Locate the cell with the specified text and output its (X, Y) center coordinate. 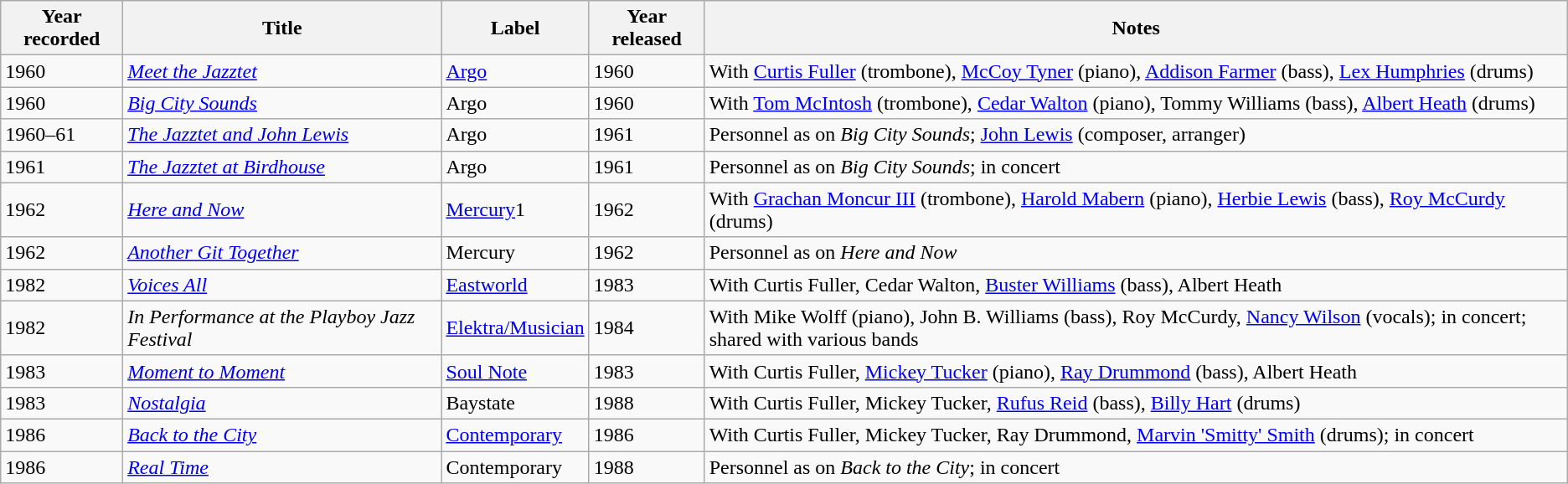
With Curtis Fuller, Mickey Tucker, Ray Drummond, Marvin 'Smitty' Smith (drums); in concert (1136, 435)
Elektra/Musician (515, 328)
The Jazztet and John Lewis (282, 135)
Eastworld (515, 285)
In Performance at the Playboy Jazz Festival (282, 328)
With Tom McIntosh (trombone), Cedar Walton (piano), Tommy Williams (bass), Albert Heath (drums) (1136, 103)
Year recorded (62, 28)
Mercury1 (515, 209)
Personnel as on Back to the City; in concert (1136, 466)
With Grachan Moncur III (trombone), Harold Mabern (piano), Herbie Lewis (bass), Roy McCurdy (drums) (1136, 209)
Mercury (515, 253)
Personnel as on Big City Sounds; in concert (1136, 167)
Another Git Together (282, 253)
Here and Now (282, 209)
Personnel as on Here and Now (1136, 253)
Title (282, 28)
1984 (647, 328)
Soul Note (515, 371)
Meet the Jazztet (282, 71)
Year released (647, 28)
Voices All (282, 285)
With Curtis Fuller, Mickey Tucker (piano), Ray Drummond (bass), Albert Heath (1136, 371)
With Curtis Fuller, Cedar Walton, Buster Williams (bass), Albert Heath (1136, 285)
Notes (1136, 28)
Moment to Moment (282, 371)
1960–61 (62, 135)
The Jazztet at Birdhouse (282, 167)
Label (515, 28)
Baystate (515, 403)
Real Time (282, 466)
With Mike Wolff (piano), John B. Williams (bass), Roy McCurdy, Nancy Wilson (vocals); in concert; shared with various bands (1136, 328)
Back to the City (282, 435)
With Curtis Fuller (trombone), McCoy Tyner (piano), Addison Farmer (bass), Lex Humphries (drums) (1136, 71)
With Curtis Fuller, Mickey Tucker, Rufus Reid (bass), Billy Hart (drums) (1136, 403)
Big City Sounds (282, 103)
Nostalgia (282, 403)
Personnel as on Big City Sounds; John Lewis (composer, arranger) (1136, 135)
